Detect which cell encompasses the target text, then output its (X, Y) center coordinate. 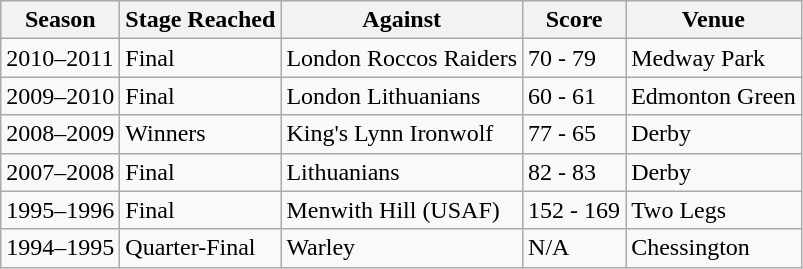
152 - 169 (574, 210)
King's Lynn Ironwolf (402, 134)
Lithuanians (402, 172)
Chessington (714, 248)
2007–2008 (60, 172)
Two Legs (714, 210)
London Lithuanians (402, 96)
1994–1995 (60, 248)
Against (402, 20)
1995–1996 (60, 210)
Warley (402, 248)
Menwith Hill (USAF) (402, 210)
Winners (200, 134)
82 - 83 (574, 172)
Quarter-Final (200, 248)
Season (60, 20)
Medway Park (714, 58)
Venue (714, 20)
2008–2009 (60, 134)
70 - 79 (574, 58)
N/A (574, 248)
Stage Reached (200, 20)
77 - 65 (574, 134)
2010–2011 (60, 58)
London Roccos Raiders (402, 58)
2009–2010 (60, 96)
Edmonton Green (714, 96)
Score (574, 20)
60 - 61 (574, 96)
